Extract the [x, y] coordinate from the center of the cell holding the provided text.  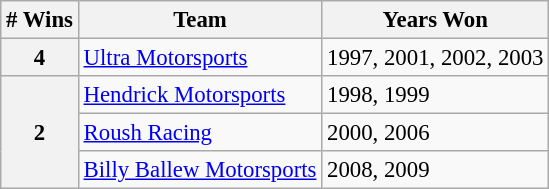
# Wins [40, 20]
2000, 2006 [436, 133]
Ultra Motorsports [200, 58]
1997, 2001, 2002, 2003 [436, 58]
Roush Racing [200, 133]
2008, 2009 [436, 170]
Hendrick Motorsports [200, 95]
Billy Ballew Motorsports [200, 170]
Years Won [436, 20]
4 [40, 58]
Team [200, 20]
2 [40, 132]
1998, 1999 [436, 95]
